From the cell containing the given text, extract its center point as [x, y] coordinate. 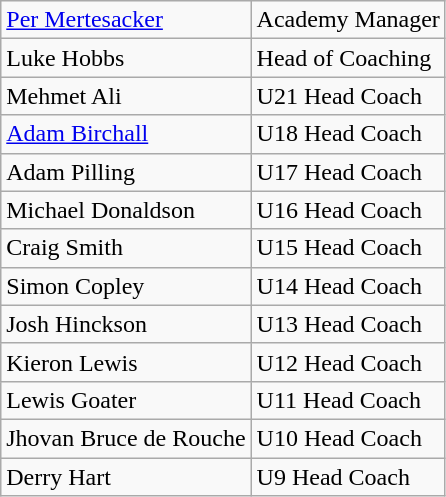
U21 Head Coach [348, 96]
Michael Donaldson [126, 210]
Mehmet Ali [126, 96]
Head of Coaching [348, 58]
U16 Head Coach [348, 210]
U10 Head Coach [348, 438]
Luke Hobbs [126, 58]
Per Mertesacker [126, 20]
U14 Head Coach [348, 286]
Adam Pilling [126, 172]
Kieron Lewis [126, 362]
Josh Hinckson [126, 324]
U11 Head Coach [348, 400]
U15 Head Coach [348, 248]
Academy Manager [348, 20]
U18 Head Coach [348, 134]
Jhovan Bruce de Rouche [126, 438]
U9 Head Coach [348, 477]
U12 Head Coach [348, 362]
Adam Birchall [126, 134]
Simon Copley [126, 286]
U17 Head Coach [348, 172]
Lewis Goater [126, 400]
Derry Hart [126, 477]
U13 Head Coach [348, 324]
Craig Smith [126, 248]
